Return the (X, Y) coordinate for the center point of the cell that contains the specified text.  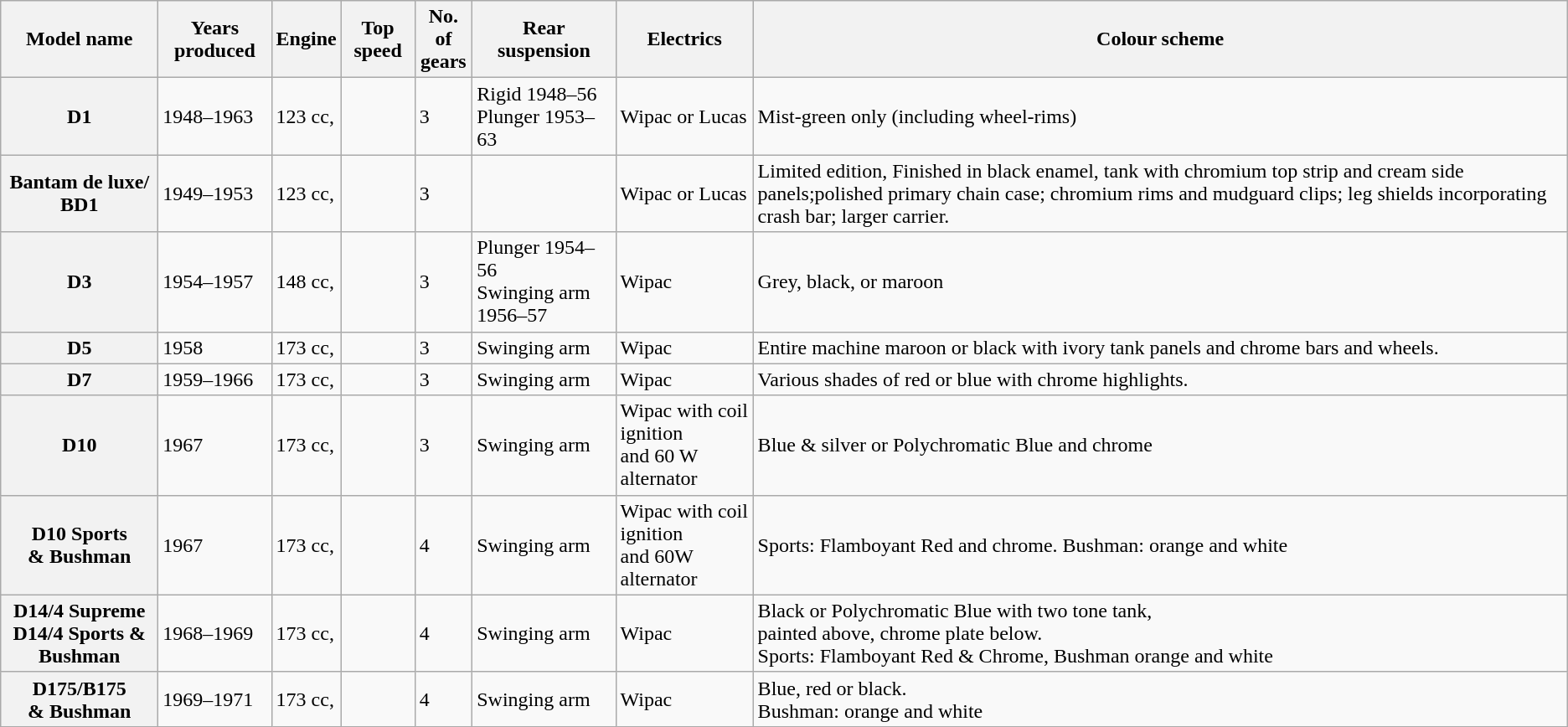
Top speed (378, 39)
Grey, black, or maroon (1160, 281)
Wipac with coil ignitionand 60W alternator (684, 544)
D1 (80, 116)
D175/B175& Bushman (80, 699)
148 cc, (307, 281)
Blue, red or black.Bushman: orange and white (1160, 699)
Sports: Flamboyant Red and chrome. Bushman: orange and white (1160, 544)
No. ofgears (444, 39)
1958 (214, 348)
Entire machine maroon or black with ivory tank panels and chrome bars and wheels. (1160, 348)
1949–1953 (214, 193)
Bantam de luxe/ BD1 (80, 193)
D10 (80, 446)
D7 (80, 379)
1959–1966 (214, 379)
Black or Polychromatic Blue with two tone tank,painted above, chrome plate below.Sports: Flamboyant Red & Chrome, Bushman orange and white (1160, 633)
D3 (80, 281)
Wipac with coil ignitionand 60 W alternator (684, 446)
D10 Sports& Bushman (80, 544)
Engine (307, 39)
Rigid 1948–56Plunger 1953–63 (544, 116)
Model name (80, 39)
1968–1969 (214, 633)
Blue & silver or Polychromatic Blue and chrome (1160, 446)
Plunger 1954–56Swinging arm 1956–57 (544, 281)
Rearsuspension (544, 39)
Colour scheme (1160, 39)
1948–1963 (214, 116)
D14/4 SupremeD14/4 Sports & Bushman (80, 633)
Years produced (214, 39)
1954–1957 (214, 281)
Mist-green only (including wheel-rims) (1160, 116)
D5 (80, 348)
Electrics (684, 39)
Various shades of red or blue with chrome highlights. (1160, 379)
1969–1971 (214, 699)
